Output the [X, Y] coordinate of the center of the cell containing the given text.  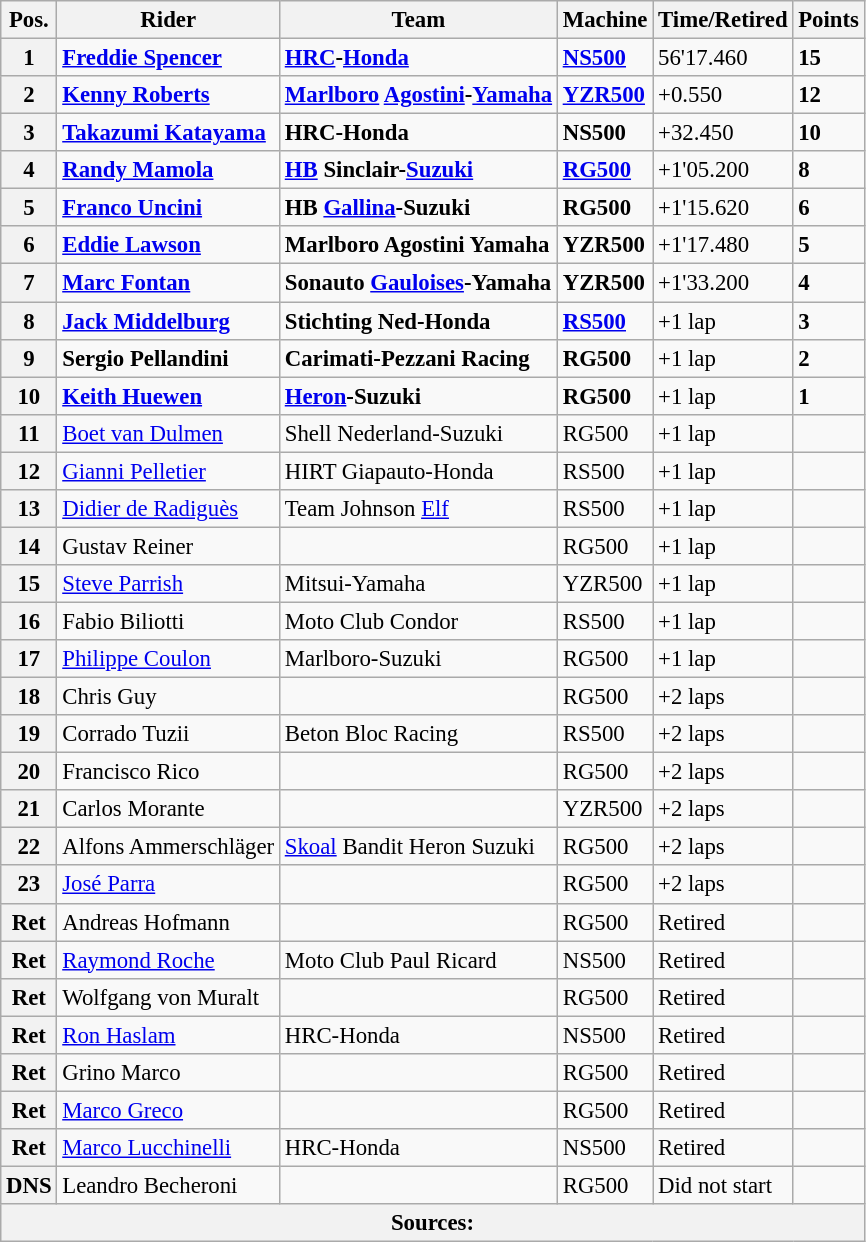
Franco Uncini [168, 208]
Shell Nederland-Suzuki [418, 433]
+1'33.200 [723, 283]
Marco Lucchinelli [168, 1148]
Chris Guy [168, 697]
Did not start [723, 1185]
Points [828, 20]
13 [29, 509]
18 [29, 697]
Boet van Dulmen [168, 433]
19 [29, 734]
+32.450 [723, 133]
Randy Mamola [168, 170]
Francisco Rico [168, 772]
Keith Huewen [168, 396]
22 [29, 847]
HB Sinclair-Suzuki [418, 170]
Beton Bloc Racing [418, 734]
21 [29, 809]
Skoal Bandit Heron Suzuki [418, 847]
Moto Club Condor [418, 621]
Heron-Suzuki [418, 396]
Ron Haslam [168, 1035]
Mitsui-Yamaha [418, 584]
Stichting Ned-Honda [418, 321]
Carimati-Pezzani Racing [418, 358]
Leandro Becheroni [168, 1185]
Marc Fontan [168, 283]
Team Johnson Elf [418, 509]
56'17.460 [723, 58]
11 [29, 433]
Team [418, 20]
Sergio Pellandini [168, 358]
Marlboro Agostini-Yamaha [418, 95]
Jack Middelburg [168, 321]
Philippe Coulon [168, 659]
Fabio Biliotti [168, 621]
20 [29, 772]
Steve Parrish [168, 584]
14 [29, 546]
Kenny Roberts [168, 95]
Moto Club Paul Ricard [418, 960]
Time/Retired [723, 20]
Raymond Roche [168, 960]
Takazumi Katayama [168, 133]
Machine [604, 20]
+0.550 [723, 95]
+1'17.480 [723, 245]
Alfons Ammerschläger [168, 847]
Sonauto Gauloises-Yamaha [418, 283]
Gianni Pelletier [168, 471]
Rider [168, 20]
Pos. [29, 20]
Marlboro-Suzuki [418, 659]
Marlboro Agostini Yamaha [418, 245]
23 [29, 885]
16 [29, 621]
Andreas Hofmann [168, 922]
HB Gallina-Suzuki [418, 208]
Eddie Lawson [168, 245]
HIRT Giapauto-Honda [418, 471]
Grino Marco [168, 1073]
Carlos Morante [168, 809]
Wolfgang von Muralt [168, 997]
+1'15.620 [723, 208]
17 [29, 659]
Didier de Radiguès [168, 509]
José Parra [168, 885]
+1'05.200 [723, 170]
9 [29, 358]
7 [29, 283]
DNS [29, 1185]
Marco Greco [168, 1110]
Freddie Spencer [168, 58]
Corrado Tuzii [168, 734]
Gustav Reiner [168, 546]
Sources: [432, 1223]
